Scan for the cell matching the given text and deliver its (X, Y) coordinate at center. 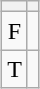
T (15, 69)
F (15, 31)
